Pinpoint the cell where the given text exists, returning its (X, Y) midpoint coordinate. 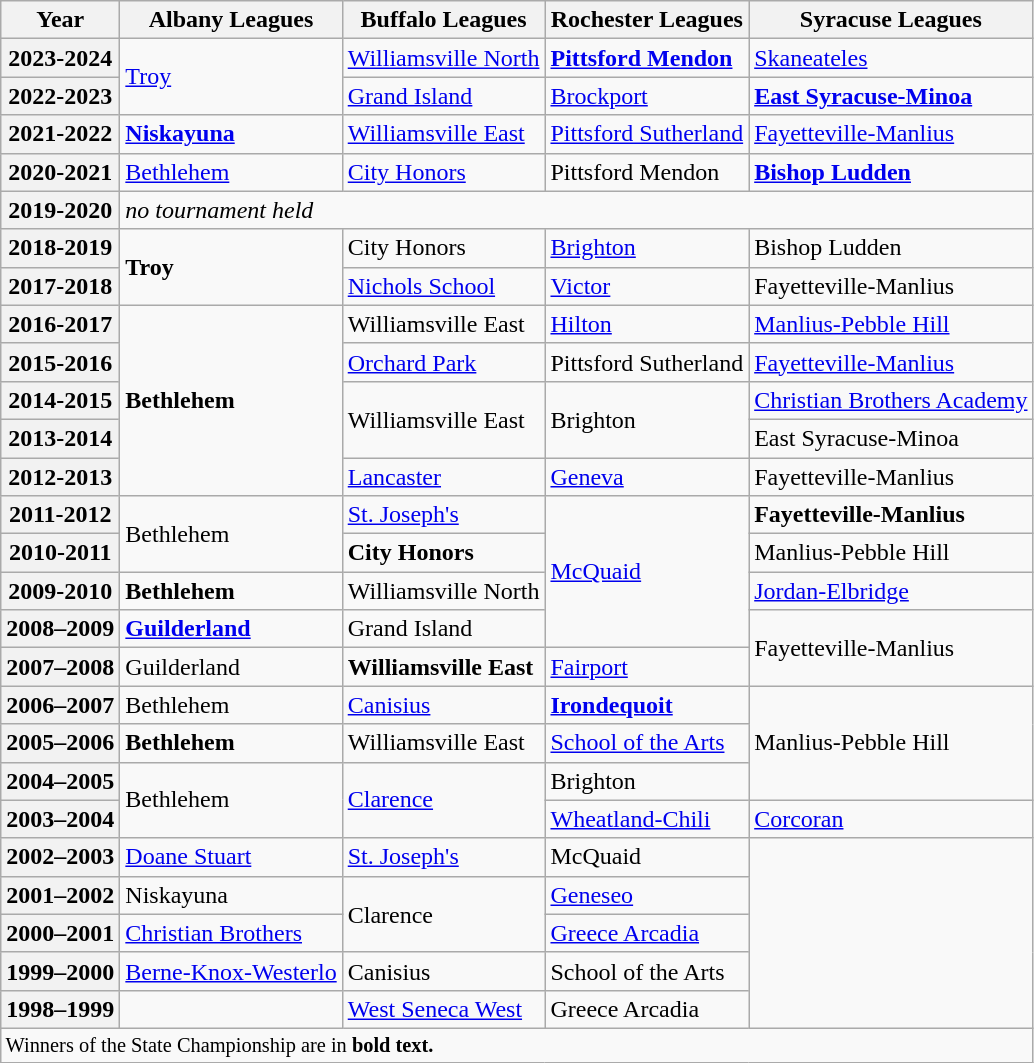
2018-2019 (60, 248)
Doane Stuart (231, 857)
Jordan-Elbridge (891, 591)
Lancaster (444, 477)
Albany Leagues (231, 20)
Brockport (647, 96)
Geneva (647, 477)
2004–2005 (60, 781)
2001–2002 (60, 895)
2016-2017 (60, 324)
Nichols School (444, 286)
West Seneca West (444, 1009)
Rochester Leagues (647, 20)
Syracuse Leagues (891, 20)
2014-2015 (60, 400)
2006–2007 (60, 705)
Geneseo (647, 895)
1999–2000 (60, 971)
2008–2009 (60, 629)
2015-2016 (60, 362)
2012-2013 (60, 477)
2009-2010 (60, 591)
Victor (647, 286)
2017-2018 (60, 286)
Winners of the State Championship are in bold text. (517, 1045)
2013-2014 (60, 438)
Berne-Knox-Westerlo (231, 971)
2010-2011 (60, 553)
Corcoran (891, 819)
Irondequoit (647, 705)
Christian Brothers Academy (891, 400)
2020-2021 (60, 172)
2003–2004 (60, 819)
2000–2001 (60, 933)
Hilton (647, 324)
2019-2020 (60, 210)
2002–2003 (60, 857)
Year (60, 20)
Orchard Park (444, 362)
Fairport (647, 667)
Wheatland-Chili (647, 819)
2022-2023 (60, 96)
2011-2012 (60, 515)
Christian Brothers (231, 933)
2007–2008 (60, 667)
2005–2006 (60, 743)
no tournament held (576, 210)
Buffalo Leagues (444, 20)
1998–1999 (60, 1009)
2021-2022 (60, 134)
Skaneateles (891, 58)
2023-2024 (60, 58)
